Capture the cell that displays the provided text and extract its [x, y] central coordinate. 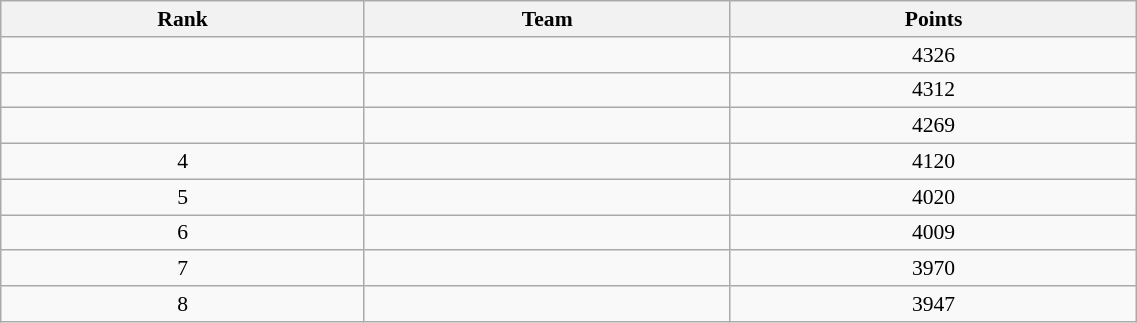
6 [183, 233]
5 [183, 197]
8 [183, 304]
3947 [934, 304]
Team [547, 19]
4326 [934, 55]
7 [183, 269]
4120 [934, 162]
Points [934, 19]
4312 [934, 90]
4 [183, 162]
4009 [934, 233]
4269 [934, 126]
4020 [934, 197]
3970 [934, 269]
Rank [183, 19]
